Output the [X, Y] coordinate of the center of the cell containing the given text.  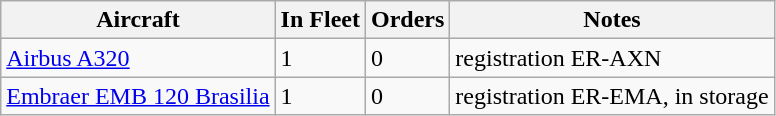
Airbus A320 [138, 58]
Embraer EMB 120 Brasilia [138, 96]
Orders [407, 20]
registration ER-EMA, in storage [612, 96]
Notes [612, 20]
In Fleet [320, 20]
Aircraft [138, 20]
registration ER-AXN [612, 58]
